Pinpoint the cell where the given text exists, returning its [x, y] midpoint coordinate. 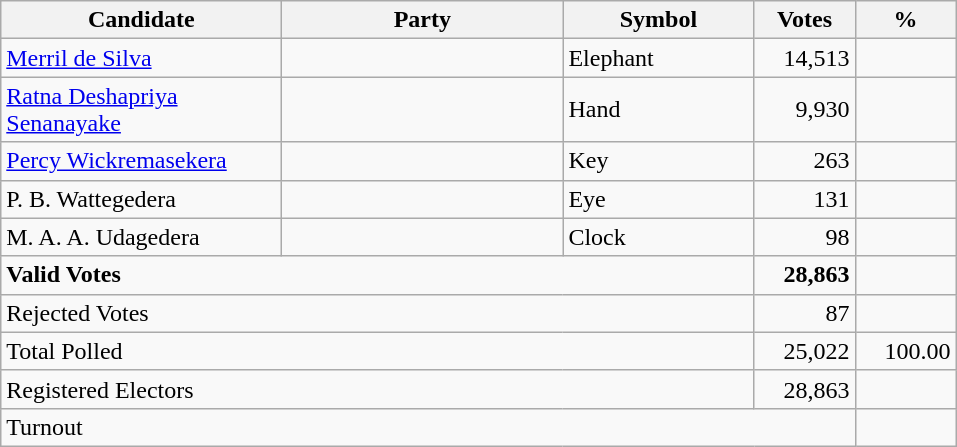
Merril de Silva [142, 58]
Symbol [658, 20]
Key [658, 161]
% [906, 20]
Votes [804, 20]
Party [422, 20]
9,930 [804, 110]
Turnout [428, 427]
Rejected Votes [378, 313]
131 [804, 199]
Percy Wickremasekera [142, 161]
Registered Electors [378, 389]
P. B. Wattegedera [142, 199]
98 [804, 237]
Ratna Deshapriya Senanayake [142, 110]
M. A. A. Udagedera [142, 237]
Elephant [658, 58]
Clock [658, 237]
263 [804, 161]
Valid Votes [378, 275]
87 [804, 313]
25,022 [804, 351]
Candidate [142, 20]
Hand [658, 110]
Total Polled [378, 351]
Eye [658, 199]
100.00 [906, 351]
14,513 [804, 58]
